Find where the given text appears and provide that cell's center as [X, Y] coordinate. 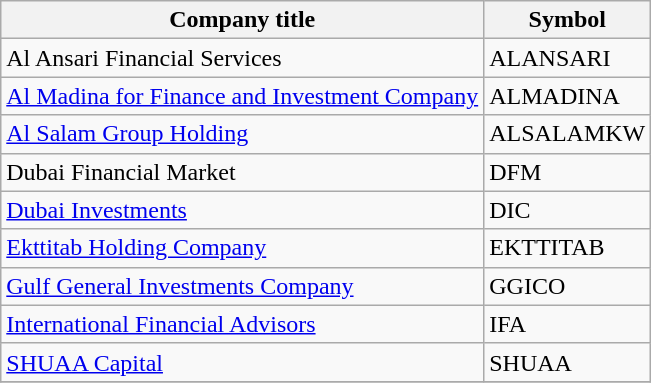
ALANSARI [568, 58]
ALMADINA [568, 96]
DFM [568, 172]
DIC [568, 210]
Al Ansari Financial Services [242, 58]
GGICO [568, 286]
Al Madina for Finance and Investment Company [242, 96]
Gulf General Investments Company [242, 286]
SHUAA Capital [242, 362]
Dubai Investments [242, 210]
IFA [568, 324]
Al Salam Group Holding [242, 134]
International Financial Advisors [242, 324]
SHUAA [568, 362]
Symbol [568, 20]
Dubai Financial Market [242, 172]
Ekttitab Holding Company [242, 248]
ALSALAMKW [568, 134]
Company title [242, 20]
EKTTITAB [568, 248]
